From the cell containing the given text, extract its center point as (X, Y) coordinate. 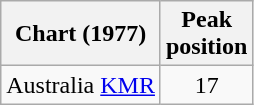
Peakposition (206, 34)
Chart (1977) (81, 34)
Australia KMR (81, 85)
17 (206, 85)
